From the cell containing the given text, extract its center point as [x, y] coordinate. 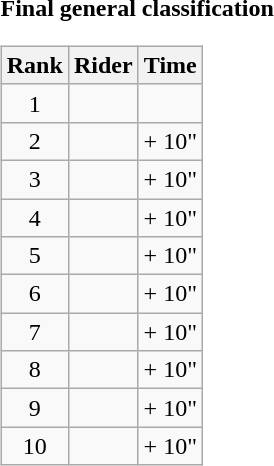
Rider [103, 65]
7 [34, 332]
5 [34, 256]
8 [34, 370]
6 [34, 294]
Rank [34, 65]
Time [170, 65]
1 [34, 103]
9 [34, 408]
10 [34, 446]
2 [34, 141]
3 [34, 179]
4 [34, 217]
